Pinpoint the cell where the given text exists, returning its [x, y] midpoint coordinate. 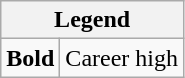
Career high [122, 58]
Legend [92, 20]
Bold [30, 58]
